Locate the cell with the specified text and output its [X, Y] center coordinate. 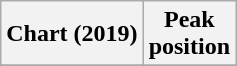
Peakposition [189, 34]
Chart (2019) [72, 34]
